From the cell containing the given text, extract its center point as [x, y] coordinate. 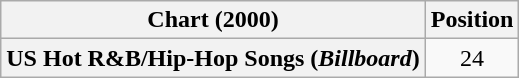
US Hot R&B/Hip-Hop Songs (Billboard) [213, 58]
24 [472, 58]
Chart (2000) [213, 20]
Position [472, 20]
